Output the [x, y] coordinate of the center of the cell containing the given text.  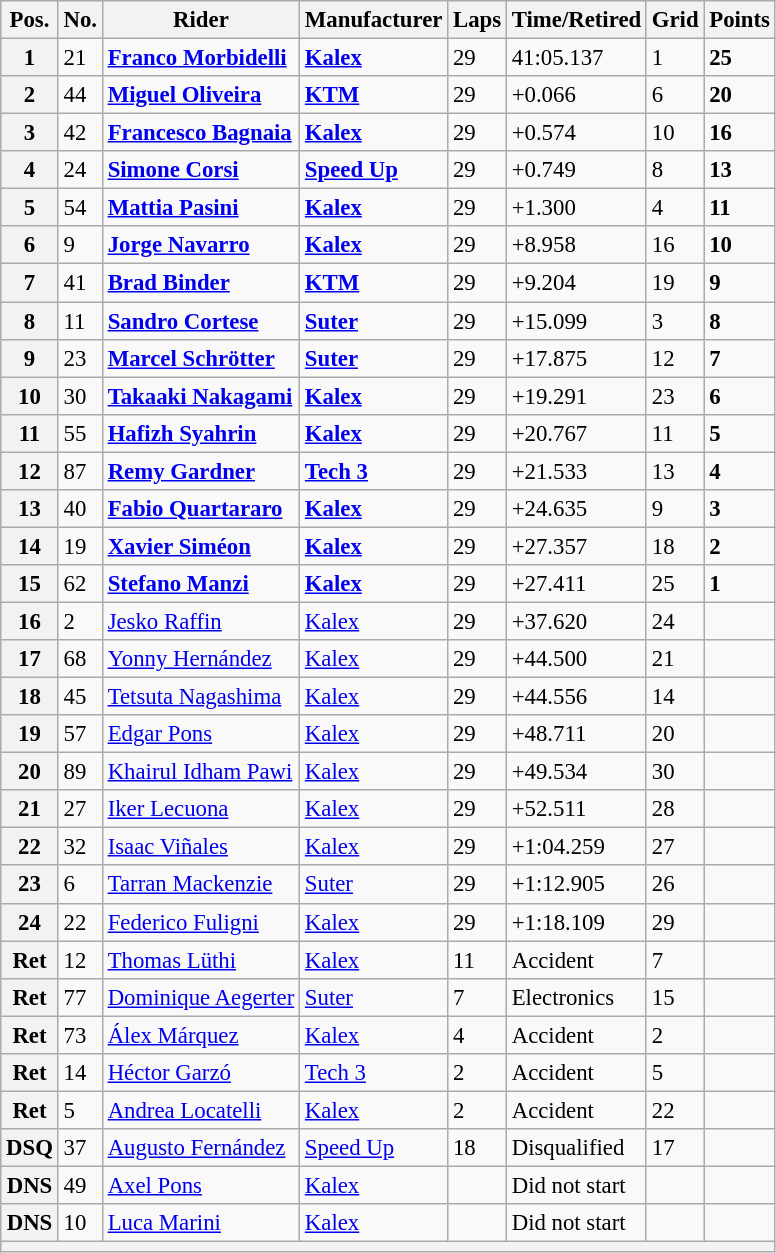
+1.300 [576, 208]
+44.500 [576, 659]
Takaaki Nakagami [200, 396]
37 [80, 1148]
32 [80, 847]
+0.066 [576, 95]
Disqualified [576, 1148]
Iker Lecuona [200, 809]
+1:04.259 [576, 847]
+1:12.905 [576, 885]
Remy Gardner [200, 471]
+19.291 [576, 396]
Simone Corsi [200, 170]
Jorge Navarro [200, 245]
Federico Fuligni [200, 922]
87 [80, 471]
Isaac Viñales [200, 847]
+17.875 [576, 358]
62 [80, 584]
Xavier Siméon [200, 546]
Francesco Bagnaia [200, 133]
Sandro Cortese [200, 321]
57 [80, 734]
Augusto Fernández [200, 1148]
Brad Binder [200, 283]
No. [80, 20]
+27.357 [576, 546]
Marcel Schrötter [200, 358]
Dominique Aegerter [200, 997]
+0.749 [576, 170]
+0.574 [576, 133]
Tarran Mackenzie [200, 885]
Fabio Quartararo [200, 509]
45 [80, 697]
49 [80, 1185]
Rider [200, 20]
Andrea Locatelli [200, 1110]
Stefano Manzi [200, 584]
41 [80, 283]
Khairul Idham Pawi [200, 772]
54 [80, 208]
Héctor Garzó [200, 1073]
Jesko Raffin [200, 621]
Time/Retired [576, 20]
44 [80, 95]
73 [80, 1035]
Points [740, 20]
Thomas Lüthi [200, 960]
Yonny Hernández [200, 659]
41:05.137 [576, 58]
55 [80, 433]
Luca Marini [200, 1223]
+44.556 [576, 697]
Edgar Pons [200, 734]
+27.411 [576, 584]
Hafizh Syahrin [200, 433]
DSQ [30, 1148]
Pos. [30, 20]
+20.767 [576, 433]
Laps [478, 20]
Franco Morbidelli [200, 58]
89 [80, 772]
Tetsuta Nagashima [200, 697]
Miguel Oliveira [200, 95]
26 [674, 885]
+24.635 [576, 509]
Axel Pons [200, 1185]
Mattia Pasini [200, 208]
+21.533 [576, 471]
+9.204 [576, 283]
+52.511 [576, 809]
68 [80, 659]
Álex Márquez [200, 1035]
Grid [674, 20]
+49.534 [576, 772]
42 [80, 133]
Electronics [576, 997]
+1:18.109 [576, 922]
28 [674, 809]
40 [80, 509]
+8.958 [576, 245]
+15.099 [576, 321]
77 [80, 997]
Manufacturer [374, 20]
+48.711 [576, 734]
+37.620 [576, 621]
